Find where the given text appears and provide that cell's center as [X, Y] coordinate. 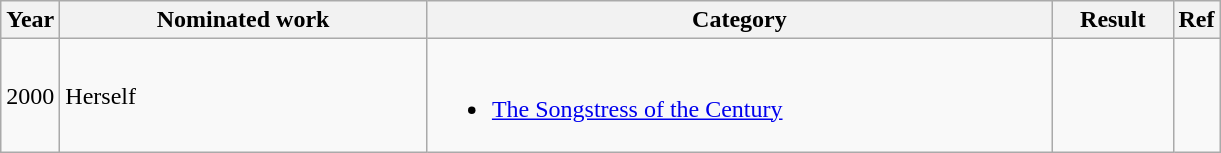
Year [30, 20]
2000 [30, 96]
The Songstress of the Century [739, 96]
Category [739, 20]
Herself [244, 96]
Result [1112, 20]
Nominated work [244, 20]
Ref [1196, 20]
